Detect which cell encompasses the target text, then output its [X, Y] center coordinate. 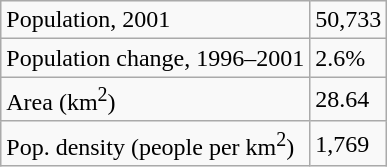
Pop. density (people per km2) [156, 144]
1,769 [348, 144]
28.64 [348, 100]
50,733 [348, 20]
Population change, 1996–2001 [156, 58]
Area (km2) [156, 100]
2.6% [348, 58]
Population, 2001 [156, 20]
